Output the [X, Y] coordinate of the center of the cell containing the given text.  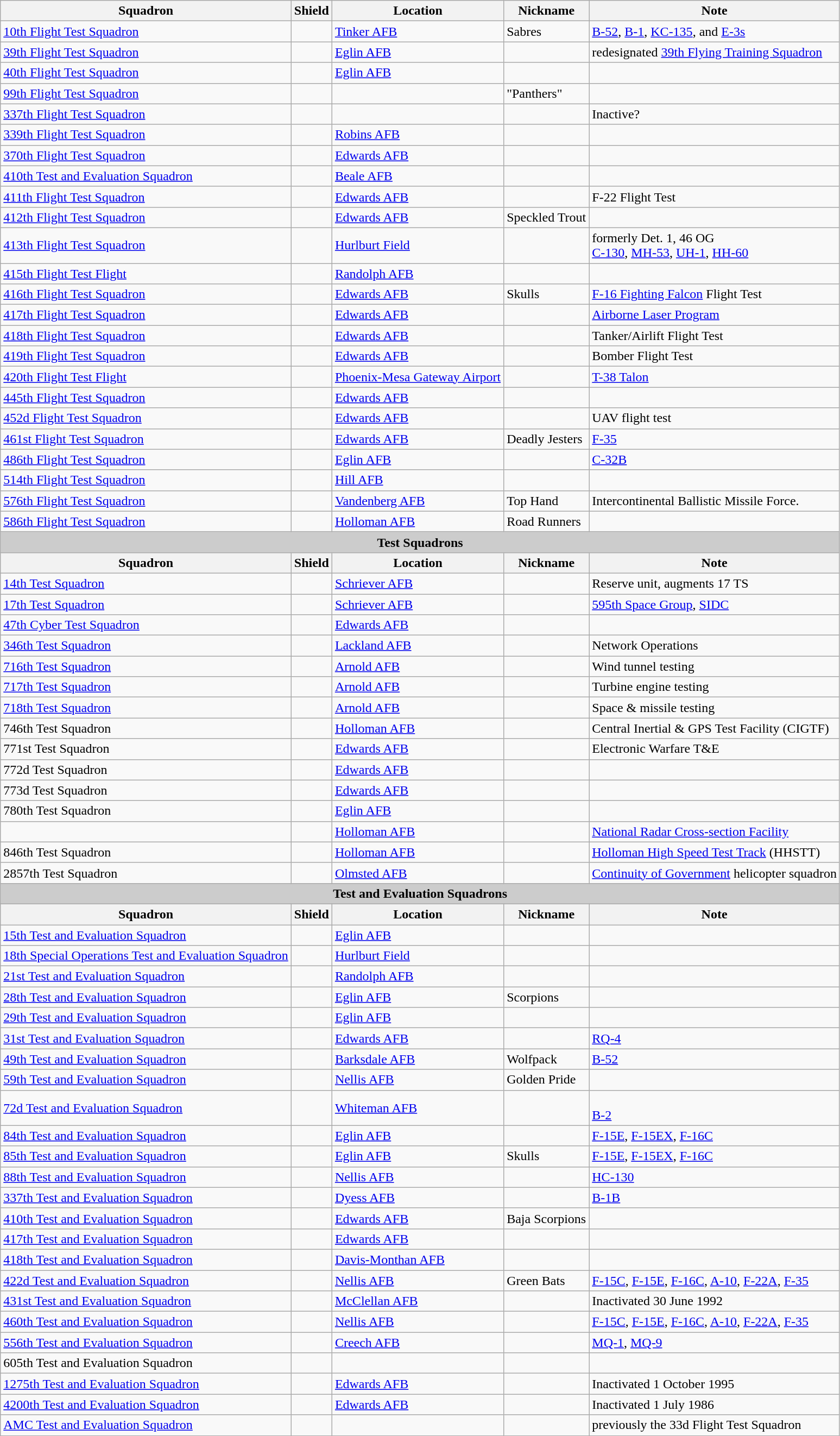
Baja Scorpions [546, 1218]
Network Operations [715, 646]
47th Cyber Test Squadron [146, 625]
337th Flight Test Squadron [146, 114]
Davis-Monthan AFB [418, 1259]
Continuity of Government helicopter squadron [715, 873]
412th Flight Test Squadron [146, 217]
452d Flight Test Squadron [146, 418]
Hill AFB [418, 480]
718th Test Squadron [146, 708]
F-35 [715, 439]
Golden Pride [546, 1080]
595th Space Group, SIDC [715, 604]
Test Squadrons [420, 542]
Barksdale AFB [418, 1059]
AMC Test and Evaluation Squadron [146, 1425]
Deadly Jesters [546, 439]
411th Flight Test Squadron [146, 197]
Top Hand [546, 501]
Inactivated 1 October 1995 [715, 1384]
Central Inertial & GPS Test Facility (CIGTF) [715, 728]
Electronic Warfare T&E [715, 749]
420th Flight Test Flight [146, 377]
McClellan AFB [418, 1301]
29th Test and Evaluation Squadron [146, 1018]
MQ-1, MQ-9 [715, 1343]
773d Test Squadron [146, 790]
418th Test and Evaluation Squadron [146, 1259]
Whiteman AFB [418, 1108]
B-52 [715, 1059]
846th Test Squadron [146, 852]
Wind tunnel testing [715, 666]
Tanker/Airlift Flight Test [715, 336]
2857th Test Squadron [146, 873]
Inactivated 30 June 1992 [715, 1301]
21st Test and Evaluation Squadron [146, 977]
772d Test Squadron [146, 770]
18th Special Operations Test and Evaluation Squadron [146, 956]
417th Flight Test Squadron [146, 315]
Beale AFB [418, 176]
15th Test and Evaluation Squadron [146, 935]
Phoenix-Mesa Gateway Airport [418, 377]
Robins AFB [418, 135]
31st Test and Evaluation Squadron [146, 1038]
Sabres [546, 32]
422d Test and Evaluation Squadron [146, 1280]
formerly Det. 1, 46 OG C-130, MH-53, UH-1, HH-60 [715, 245]
Inactivated 1 July 1986 [715, 1404]
17th Test Squadron [146, 604]
Space & missile testing [715, 708]
346th Test Squadron [146, 646]
99th Flight Test Squadron [146, 93]
419th Flight Test Squadron [146, 356]
339th Flight Test Squadron [146, 135]
HC-130 [715, 1177]
780th Test Squadron [146, 811]
Reserve unit, augments 17 TS [715, 583]
Test and Evaluation Squadrons [420, 893]
National Radar Cross-section Facility [715, 832]
40th Flight Test Squadron [146, 73]
72d Test and Evaluation Squadron [146, 1108]
Vandenberg AFB [418, 501]
605th Test and Evaluation Squadron [146, 1363]
B-2 [715, 1108]
415th Flight Test Flight [146, 273]
Holloman High Speed Test Track (HHSTT) [715, 852]
Road Runners [546, 521]
59th Test and Evaluation Squadron [146, 1080]
B-1B [715, 1198]
88th Test and Evaluation Squadron [146, 1177]
previously the 33d Flight Test Squadron [715, 1425]
85th Test and Evaluation Squadron [146, 1156]
417th Test and Evaluation Squadron [146, 1239]
"Panthers" [546, 93]
1275th Test and Evaluation Squadron [146, 1384]
UAV flight test [715, 418]
10th Flight Test Squadron [146, 32]
39th Flight Test Squadron [146, 52]
418th Flight Test Squadron [146, 336]
716th Test Squadron [146, 666]
49th Test and Evaluation Squadron [146, 1059]
Turbine engine testing [715, 687]
Tinker AFB [418, 32]
461st Flight Test Squadron [146, 439]
771st Test Squadron [146, 749]
84th Test and Evaluation Squadron [146, 1136]
Speckled Trout [546, 217]
Bomber Flight Test [715, 356]
Olmsted AFB [418, 873]
486th Flight Test Squadron [146, 459]
586th Flight Test Squadron [146, 521]
717th Test Squadron [146, 687]
4200th Test and Evaluation Squadron [146, 1404]
F-16 Fighting Falcon Flight Test [715, 294]
Creech AFB [418, 1343]
C-32B [715, 459]
337th Test and Evaluation Squadron [146, 1198]
Lackland AFB [418, 646]
F-22 Flight Test [715, 197]
416th Flight Test Squadron [146, 294]
431st Test and Evaluation Squadron [146, 1301]
RQ-4 [715, 1038]
Wolfpack [546, 1059]
B-52, B-1, KC-135, and E-3s [715, 32]
redesignated 39th Flying Training Squadron [715, 52]
T-38 Talon [715, 377]
Intercontinental Ballistic Missile Force. [715, 501]
413th Flight Test Squadron [146, 245]
556th Test and Evaluation Squadron [146, 1343]
Scorpions [546, 997]
28th Test and Evaluation Squadron [146, 997]
370th Flight Test Squadron [146, 155]
460th Test and Evaluation Squadron [146, 1322]
746th Test Squadron [146, 728]
Inactive? [715, 114]
Green Bats [546, 1280]
Dyess AFB [418, 1198]
Airborne Laser Program [715, 315]
14th Test Squadron [146, 583]
514th Flight Test Squadron [146, 480]
445th Flight Test Squadron [146, 398]
576th Flight Test Squadron [146, 501]
